Identify which cell holds the provided text, then report its (X, Y) central coordinate. 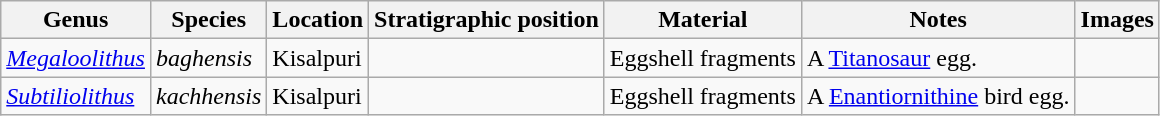
baghensis (208, 58)
A Enantiornithine bird egg. (938, 96)
Stratigraphic position (487, 20)
Notes (938, 20)
Megaloolithus (76, 58)
Location (318, 20)
Images (1117, 20)
Subtiliolithus (76, 96)
Species (208, 20)
kachhensis (208, 96)
Genus (76, 20)
Material (702, 20)
A Titanosaur egg. (938, 58)
